Scan for the cell matching the given text and deliver its (X, Y) coordinate at center. 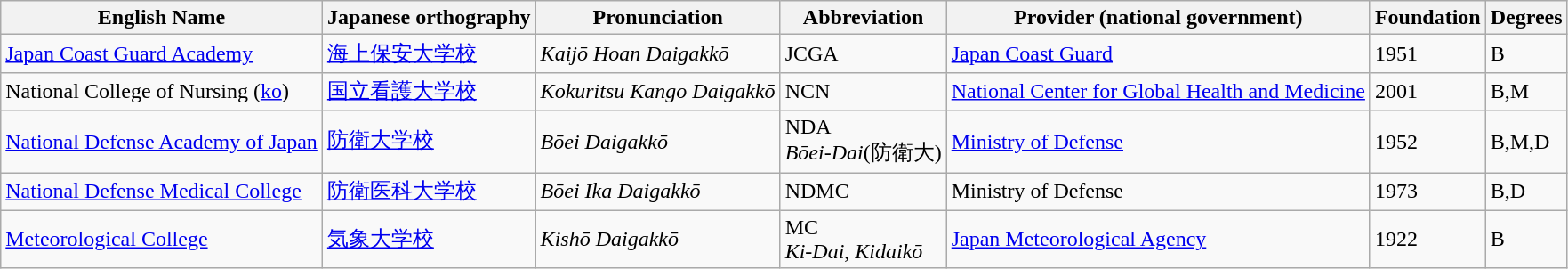
National College of Nursing (ko) (162, 91)
1973 (1427, 192)
MCKi-Dai, Kidaikō (863, 239)
National Center for Global Health and Medicine (1158, 91)
Japan Coast Guard (1158, 53)
1952 (1427, 142)
海上保安大学校 (429, 53)
Meteorological College (162, 239)
気象大学校 (429, 239)
B,D (1526, 192)
B,M (1526, 91)
National Defense Medical College (162, 192)
防衛大学校 (429, 142)
Pronunciation (658, 18)
Kishō Daigakkō (658, 239)
NCN (863, 91)
Bōei Ika Daigakkō (658, 192)
Degrees (1526, 18)
NDMC (863, 192)
Kokuritsu Kango Daigakkō (658, 91)
Abbreviation (863, 18)
1951 (1427, 53)
1922 (1427, 239)
English Name (162, 18)
防衛医科大学校 (429, 192)
国立看護大学校 (429, 91)
B,M,D (1526, 142)
National Defense Academy of Japan (162, 142)
Japan Meteorological Agency (1158, 239)
2001 (1427, 91)
Foundation (1427, 18)
Japanese orthography (429, 18)
Provider (national government) (1158, 18)
Kaijō Hoan Daigakkō (658, 53)
Bōei Daigakkō (658, 142)
NDABōei-Dai(防衛大) (863, 142)
Japan Coast Guard Academy (162, 53)
JCGA (863, 53)
